Return the [x, y] coordinate for the center point of the cell that contains the specified text.  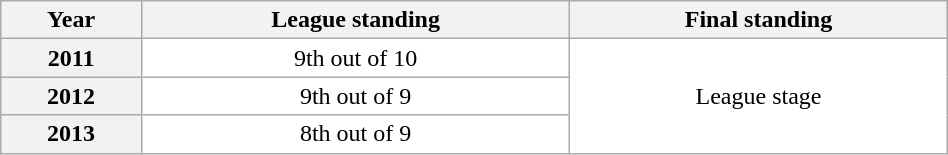
8th out of 9 [355, 134]
2011 [72, 58]
League stage [759, 96]
2013 [72, 134]
Year [72, 20]
2012 [72, 96]
9th out of 10 [355, 58]
9th out of 9 [355, 96]
Final standing [759, 20]
League standing [355, 20]
